From the cell containing the given text, extract its center point as (x, y) coordinate. 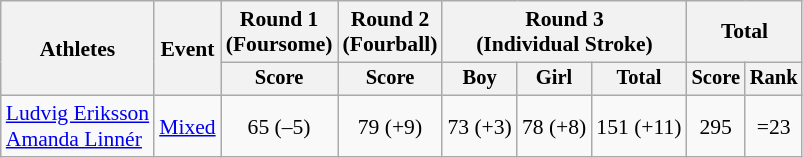
Ludvig ErikssonAmanda Linnér (78, 126)
Boy (479, 79)
Round 1(Foursome) (280, 32)
65 (–5) (280, 126)
Rank (774, 79)
Girl (554, 79)
151 (+11) (638, 126)
=23 (774, 126)
Event (187, 48)
Round 2(Fourball) (390, 32)
295 (716, 126)
78 (+8) (554, 126)
79 (+9) (390, 126)
Athletes (78, 48)
Round 3(Individual Stroke) (564, 32)
73 (+3) (479, 126)
Mixed (187, 126)
